Return (x, y) of the center of cell containing provided text 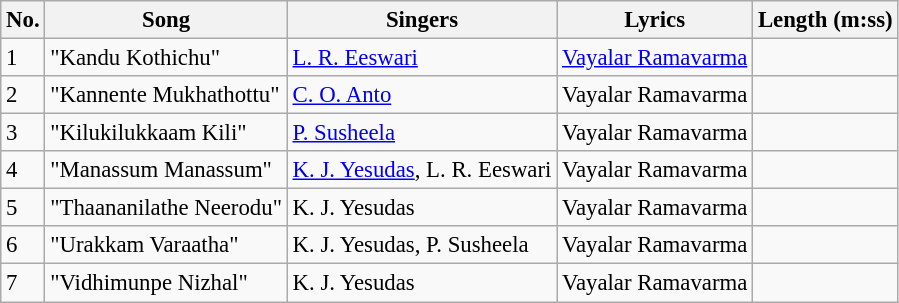
"Kilukilukkaam Kili" (166, 133)
No. (23, 20)
K. J. Yesudas, P. Susheela (422, 245)
"Kandu Kothichu" (166, 58)
Singers (422, 20)
"Thaananilathe Neerodu" (166, 208)
"Vidhimunpe Nizhal" (166, 283)
1 (23, 58)
Song (166, 20)
"Manassum Manassum" (166, 170)
Lyrics (655, 20)
6 (23, 245)
"Urakkam Varaatha" (166, 245)
"Kannente Mukhathottu" (166, 95)
C. O. Anto (422, 95)
7 (23, 283)
L. R. Eeswari (422, 58)
P. Susheela (422, 133)
3 (23, 133)
2 (23, 95)
5 (23, 208)
K. J. Yesudas, L. R. Eeswari (422, 170)
4 (23, 170)
Length (m:ss) (826, 20)
